Detect which cell encompasses the target text, then output its (x, y) center coordinate. 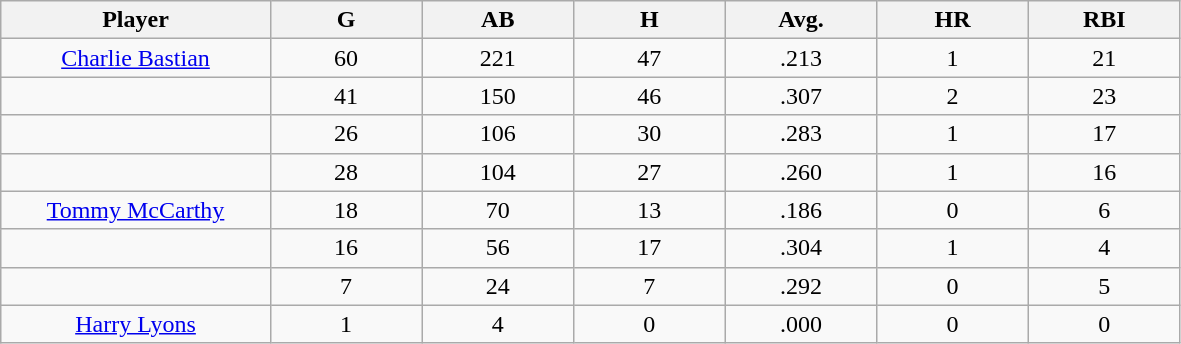
24 (498, 286)
221 (498, 58)
RBI (1104, 20)
Avg. (801, 20)
.283 (801, 134)
Tommy McCarthy (136, 210)
28 (346, 172)
.304 (801, 248)
G (346, 20)
18 (346, 210)
Harry Lyons (136, 324)
H (650, 20)
27 (650, 172)
150 (498, 96)
56 (498, 248)
70 (498, 210)
.213 (801, 58)
104 (498, 172)
.186 (801, 210)
.000 (801, 324)
23 (1104, 96)
.307 (801, 96)
106 (498, 134)
21 (1104, 58)
.260 (801, 172)
13 (650, 210)
30 (650, 134)
Player (136, 20)
60 (346, 58)
2 (953, 96)
41 (346, 96)
HR (953, 20)
26 (346, 134)
6 (1104, 210)
Charlie Bastian (136, 58)
47 (650, 58)
AB (498, 20)
46 (650, 96)
.292 (801, 286)
5 (1104, 286)
